Capture the cell that displays the provided text and extract its (X, Y) central coordinate. 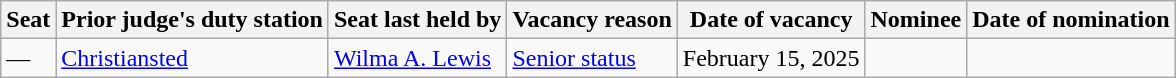
— (28, 58)
Seat (28, 20)
Date of vacancy (771, 20)
Date of nomination (1071, 20)
Seat last held by (417, 20)
Christiansted (192, 58)
Prior judge's duty station (192, 20)
Wilma A. Lewis (417, 58)
Nominee (916, 20)
Vacancy reason (592, 20)
Senior status (592, 58)
February 15, 2025 (771, 58)
